Identify which cell holds the provided text, then report its (X, Y) central coordinate. 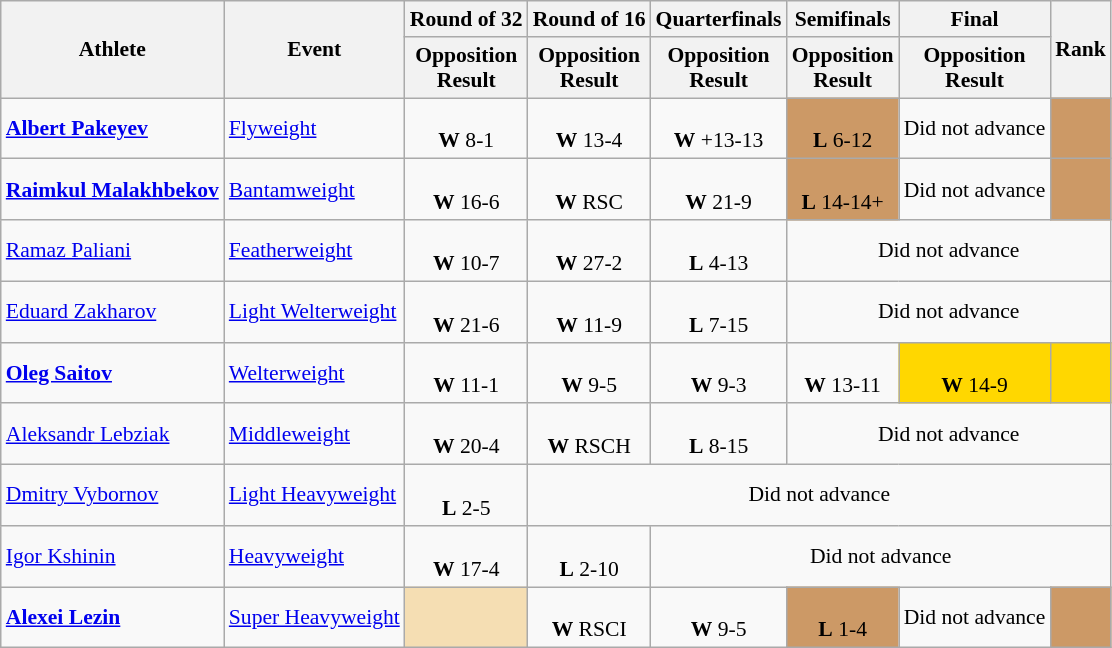
L 4-13 (719, 250)
Rank (1080, 50)
Light Welterweight (314, 312)
Quarterfinals (719, 19)
L 2-10 (590, 556)
W 11-9 (590, 312)
W 8-1 (466, 128)
L 8-15 (719, 434)
Eduard Zakharov (112, 312)
W 13-11 (843, 372)
W 9-3 (719, 372)
Raimkul Malakhbekov (112, 190)
Welterweight (314, 372)
W 14-9 (975, 372)
Ramaz Paliani (112, 250)
W RSCH (590, 434)
W 13-4 (590, 128)
Bantamweight (314, 190)
Event (314, 50)
Flyweight (314, 128)
Middleweight (314, 434)
W 20-4 (466, 434)
Oleg Saitov (112, 372)
L 1-4 (843, 618)
Heavyweight (314, 556)
Super Heavyweight (314, 618)
Round of 16 (590, 19)
W +13-13 (719, 128)
W 21-6 (466, 312)
L 14-14+ (843, 190)
W 21-9 (719, 190)
W 16-6 (466, 190)
Albert Pakeyev (112, 128)
Athlete (112, 50)
Featherweight (314, 250)
W 10-7 (466, 250)
Igor Kshinin (112, 556)
W RSC (590, 190)
Semifinals (843, 19)
W 27-2 (590, 250)
W 11-1 (466, 372)
Alexei Lezin (112, 618)
Dmitry Vybornov (112, 496)
W RSCI (590, 618)
Light Heavyweight (314, 496)
L 2-5 (466, 496)
Final (975, 19)
Aleksandr Lebziak (112, 434)
Round of 32 (466, 19)
L 7-15 (719, 312)
W 17-4 (466, 556)
L 6-12 (843, 128)
